Scan for the cell matching the given text and deliver its (X, Y) coordinate at center. 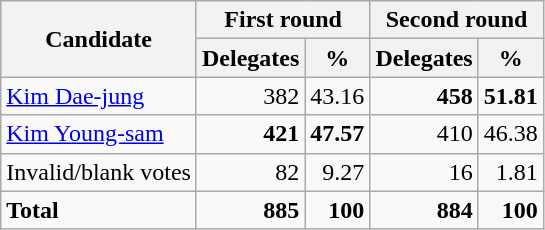
16 (424, 172)
Second round (456, 20)
1.81 (510, 172)
884 (424, 210)
885 (250, 210)
82 (250, 172)
382 (250, 96)
47.57 (338, 134)
Candidate (99, 39)
Invalid/blank votes (99, 172)
First round (282, 20)
421 (250, 134)
Kim Dae-jung (99, 96)
9.27 (338, 172)
46.38 (510, 134)
51.81 (510, 96)
Total (99, 210)
Kim Young-sam (99, 134)
410 (424, 134)
458 (424, 96)
43.16 (338, 96)
